Return the (x, y) coordinate for the center point of the cell that contains the specified text.  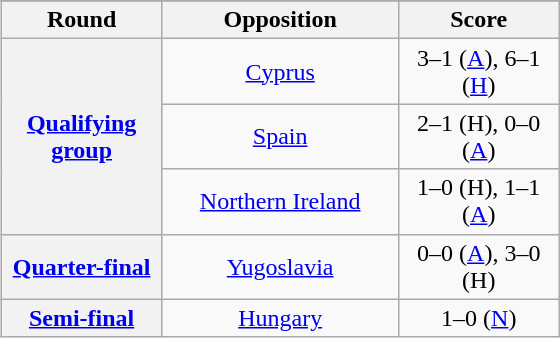
Yugoslavia (280, 266)
2–1 (H), 0–0 (A) (478, 136)
Semi-final (82, 318)
Hungary (280, 318)
Qualifying group (82, 136)
3–1 (A), 6–1 (H) (478, 72)
1–0 (H), 1–1 (A) (478, 202)
1–0 (N) (478, 318)
Opposition (280, 20)
Score (478, 20)
Cyprus (280, 72)
Spain (280, 136)
0–0 (A), 3–0 (H) (478, 266)
Northern Ireland (280, 202)
Round (82, 20)
Quarter-final (82, 266)
